Provide the (x, y) coordinate of the cell's center where the given text is located.  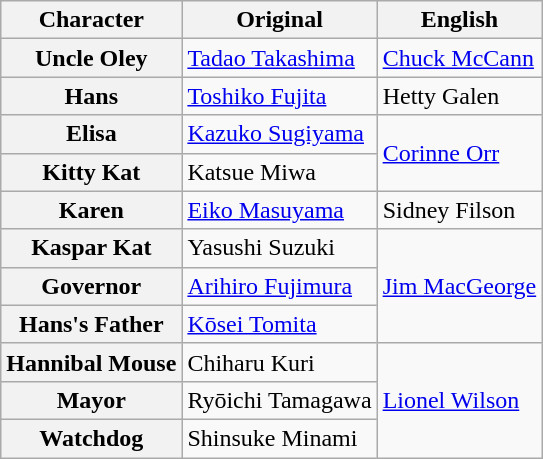
Tadao Takashima (280, 58)
Governor (92, 286)
Hans's Father (92, 324)
Chuck McCann (460, 58)
Chiharu Kuri (280, 362)
Hetty Galen (460, 96)
Arihiro Fujimura (280, 286)
Kaspar Kat (92, 248)
English (460, 20)
Shinsuke Minami (280, 438)
Mayor (92, 400)
Toshiko Fujita (280, 96)
Jim MacGeorge (460, 286)
Character (92, 20)
Uncle Oley (92, 58)
Elisa (92, 134)
Katsue Miwa (280, 172)
Kitty Kat (92, 172)
Ryōichi Tamagawa (280, 400)
Watchdog (92, 438)
Corinne Orr (460, 153)
Sidney Filson (460, 210)
Eiko Masuyama (280, 210)
Karen (92, 210)
Kōsei Tomita (280, 324)
Hans (92, 96)
Kazuko Sugiyama (280, 134)
Hannibal Mouse (92, 362)
Yasushi Suzuki (280, 248)
Lionel Wilson (460, 400)
Original (280, 20)
